Return (X, Y) of the center of cell containing provided text 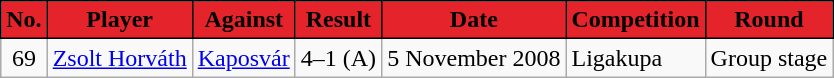
Competition (636, 20)
Round (769, 20)
Result (338, 20)
Date (474, 20)
Kaposvár (244, 58)
Ligakupa (636, 58)
Zsolt Horváth (120, 58)
Against (244, 20)
4–1 (A) (338, 58)
Group stage (769, 58)
No. (24, 20)
69 (24, 58)
Player (120, 20)
5 November 2008 (474, 58)
